Pinpoint the cell where the given text exists, returning its [x, y] midpoint coordinate. 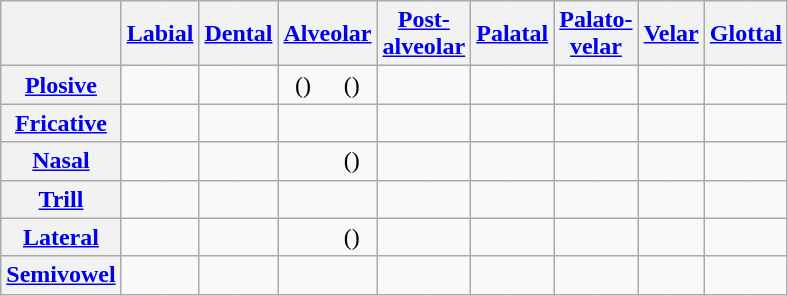
Trill [61, 199]
Dental [238, 34]
Labial [160, 34]
Alveolar [328, 34]
Velar [671, 34]
Semivowel [61, 275]
Palato-velar [596, 34]
Plosive [61, 85]
Nasal [61, 161]
Post-alveolar [424, 34]
Glottal [746, 34]
Lateral [61, 237]
Fricative [61, 123]
Palatal [512, 34]
